Determine the (x, y) coordinate at the center of the cell enclosing the given text.  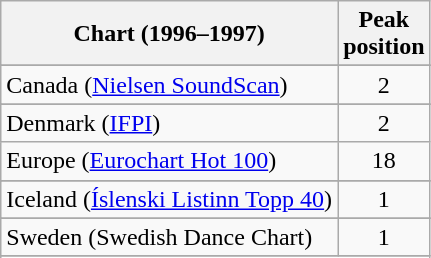
Europe (Eurochart Hot 100) (170, 161)
Sweden (Swedish Dance Chart) (170, 237)
Iceland (Íslenski Listinn Topp 40) (170, 199)
Chart (1996–1997) (170, 34)
Canada (Nielsen SoundScan) (170, 85)
Denmark (IFPI) (170, 123)
18 (384, 161)
Peakposition (384, 34)
